Detect which cell encompasses the target text, then output its (X, Y) center coordinate. 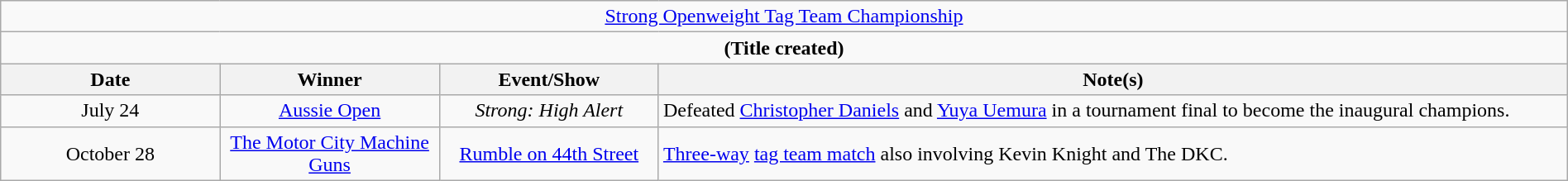
(Title created) (784, 48)
Note(s) (1113, 79)
Event/Show (549, 79)
Strong Openweight Tag Team Championship (784, 17)
Defeated Christopher Daniels and Yuya Uemura in a tournament final to become the inaugural champions. (1113, 111)
The Motor City Machine Guns (329, 154)
Aussie Open (329, 111)
Rumble on 44th Street (549, 154)
Winner (329, 79)
Strong: High Alert (549, 111)
October 28 (111, 154)
July 24 (111, 111)
Three-way tag team match also involving Kevin Knight and The DKC. (1113, 154)
Date (111, 79)
